Extract the (x, y) coordinate from the center of the cell holding the provided text.  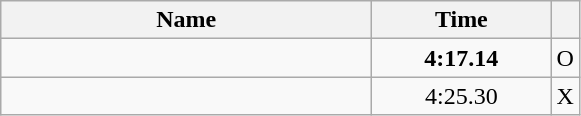
X (565, 96)
Name (186, 20)
O (565, 58)
4:25.30 (462, 96)
4:17.14 (462, 58)
Time (462, 20)
